Identify which cell holds the provided text, then report its [X, Y] central coordinate. 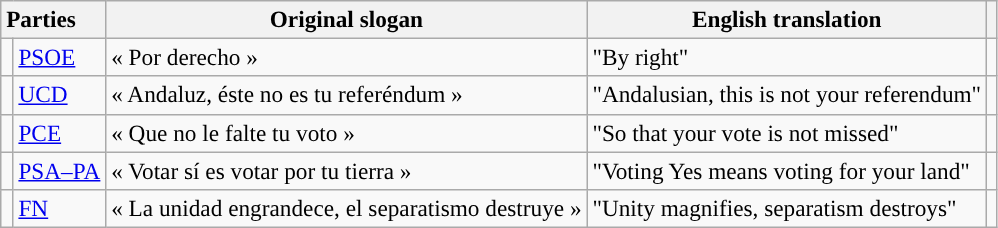
PCE [60, 133]
PSA–PA [60, 170]
« Por derecho » [346, 57]
"By right" [787, 57]
"Andalusian, this is not your referendum" [787, 95]
Parties [54, 19]
PSOE [60, 57]
"Voting Yes means voting for your land" [787, 170]
« La unidad engrandece, el separatismo destruye » [346, 208]
« Andaluz, éste no es tu referéndum » [346, 95]
"So that your vote is not missed" [787, 133]
« Votar sí es votar por tu tierra » [346, 170]
« Que no le falte tu voto » [346, 133]
English translation [787, 19]
UCD [60, 95]
Original slogan [346, 19]
FN [60, 208]
"Unity magnifies, separatism destroys" [787, 208]
